Extract the (x, y) coordinate from the center of the cell holding the provided text.  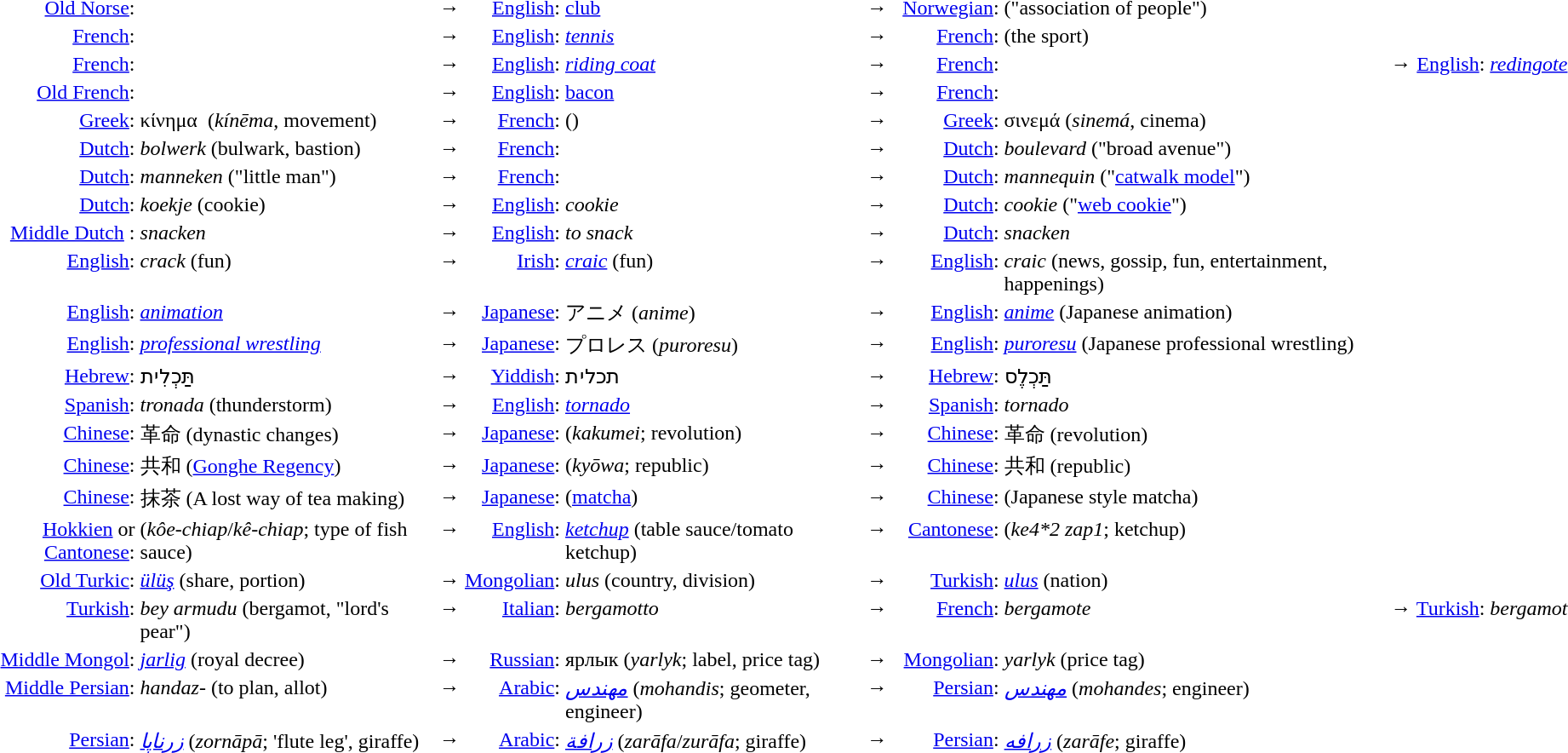
σινεμά (sinemá, cinema) (1195, 120)
ulus (nation) (1195, 580)
koekje (cookie) (287, 204)
ярлык (yarlyk; label, price tag) (713, 659)
תכלית (713, 376)
bolwerk (bulwark, bastion) (287, 148)
ulus (country, division) (713, 580)
Spanish: (946, 405)
jarlig (royal decree) (287, 659)
Cantonese: (946, 540)
(the sport) (1195, 36)
プロレス (puroresu) (713, 345)
bacon (713, 92)
craic (fun) (713, 273)
manneken ("little man") (287, 176)
共和 (republic) (1195, 467)
(ke4*2 zap1; ketchup) (1195, 540)
Yiddish: (512, 376)
Russian: (512, 659)
(kakumei; revolution) (713, 435)
tronada (thunderstorm) (287, 405)
handaz- (to plan, allot) (287, 699)
puroresu (Japanese professional wrestling) (1195, 345)
bergamotto (713, 620)
() (713, 120)
riding coat (713, 64)
革命 (revolution) (1195, 435)
Arabic: (512, 699)
Irish: (512, 273)
مهندس (mohandis; geometer, engineer) (713, 699)
professional wrestling (287, 345)
Greek: (946, 120)
animation (287, 313)
תַּכְלֶס (1195, 376)
craic (news, gossip, fun, entertainment, happenings) (1195, 273)
mannequin ("catwalk model") (1195, 176)
(kyōwa; republic) (713, 467)
cookie ("web cookie") (1195, 204)
(Japanese style matcha) (1195, 498)
抹茶 (A lost way of tea making) (287, 498)
ülüş (share, portion) (287, 580)
bey armudu (bergamot, "lord's pear") (287, 620)
tennis (713, 36)
共和 (Gonghe Regency) (287, 467)
Italian: (512, 620)
anime (Japanese animation) (1195, 313)
bergamote (1195, 620)
アニメ (anime) (713, 313)
مهندس (mohandes; engineer) (1195, 699)
cookie (713, 204)
革命 (dynastic changes) (287, 435)
yarlyk (price tag) (1195, 659)
(kôe-chiap/kê-chiap; type of fish sauce) (287, 540)
Hebrew: (946, 376)
ketchup (table sauce/tomato ketchup) (713, 540)
to snack (713, 233)
κίνημα (kínēma, movement) (287, 120)
boulevard ("broad avenue") (1195, 148)
תַּכְלִית (287, 376)
Persian: (946, 699)
(matcha) (713, 498)
crack (fun) (287, 273)
